Find where the given text appears and provide that cell's center as [X, Y] coordinate. 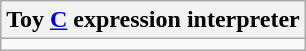
Toy C expression interpreter [154, 20]
